For the text-containing cell, return its midpoint in [x, y] coordinate format. 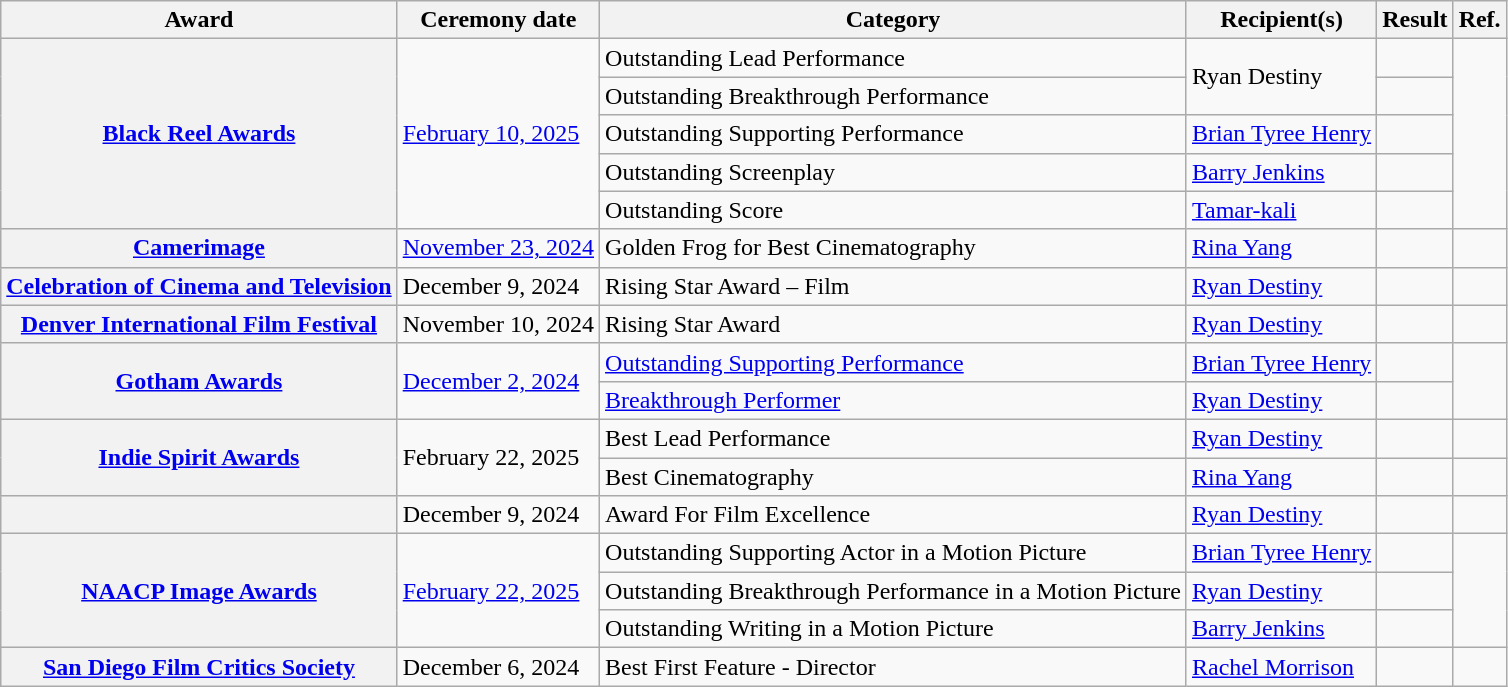
Outstanding Supporting Actor in a Motion Picture [894, 553]
Celebration of Cinema and Television [199, 286]
Breakthrough Performer [894, 400]
Outstanding Breakthrough Performance in a Motion Picture [894, 591]
Ref. [1480, 20]
Rachel Morrison [1281, 667]
Black Reel Awards [199, 134]
December 6, 2024 [498, 667]
Award [199, 20]
Outstanding Score [894, 210]
Rising Star Award [894, 324]
Tamar-kali [1281, 210]
Rising Star Award – Film [894, 286]
February 10, 2025 [498, 134]
Outstanding Writing in a Motion Picture [894, 629]
November 10, 2024 [498, 324]
Best Cinematography [894, 477]
Best Lead Performance [894, 438]
NAACP Image Awards [199, 591]
Category [894, 20]
Outstanding Lead Performance [894, 58]
Indie Spirit Awards [199, 457]
Best First Feature - Director [894, 667]
November 23, 2024 [498, 248]
December 2, 2024 [498, 381]
Golden Frog for Best Cinematography [894, 248]
Recipient(s) [1281, 20]
Outstanding Breakthrough Performance [894, 96]
Award For Film Excellence [894, 515]
Denver International Film Festival [199, 324]
San Diego Film Critics Society [199, 667]
Outstanding Screenplay [894, 172]
Gotham Awards [199, 381]
Ceremony date [498, 20]
Camerimage [199, 248]
Result [1415, 20]
